Locate the cell with the specified text and output its (X, Y) center coordinate. 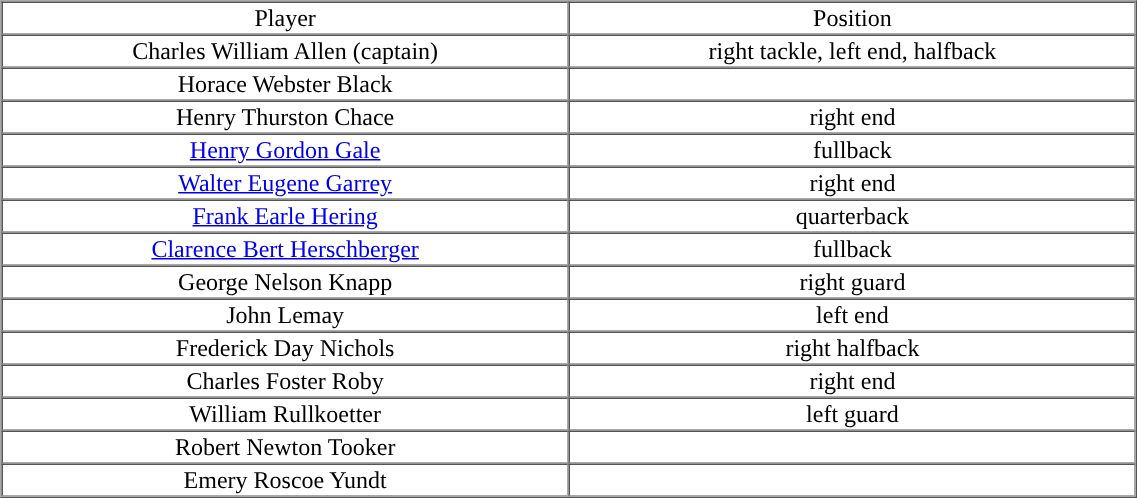
Horace Webster Black (286, 84)
Clarence Bert Herschberger (286, 248)
right tackle, left end, halfback (852, 50)
left end (852, 314)
Henry Thurston Chace (286, 116)
George Nelson Knapp (286, 282)
Charles Foster Roby (286, 380)
William Rullkoetter (286, 414)
Emery Roscoe Yundt (286, 480)
Position (852, 18)
John Lemay (286, 314)
right guard (852, 282)
Player (286, 18)
Frank Earle Hering (286, 216)
quarterback (852, 216)
Charles William Allen (captain) (286, 50)
right halfback (852, 348)
left guard (852, 414)
Robert Newton Tooker (286, 446)
Frederick Day Nichols (286, 348)
Walter Eugene Garrey (286, 182)
Henry Gordon Gale (286, 150)
